Pinpoint the cell where the given text exists, returning its [x, y] midpoint coordinate. 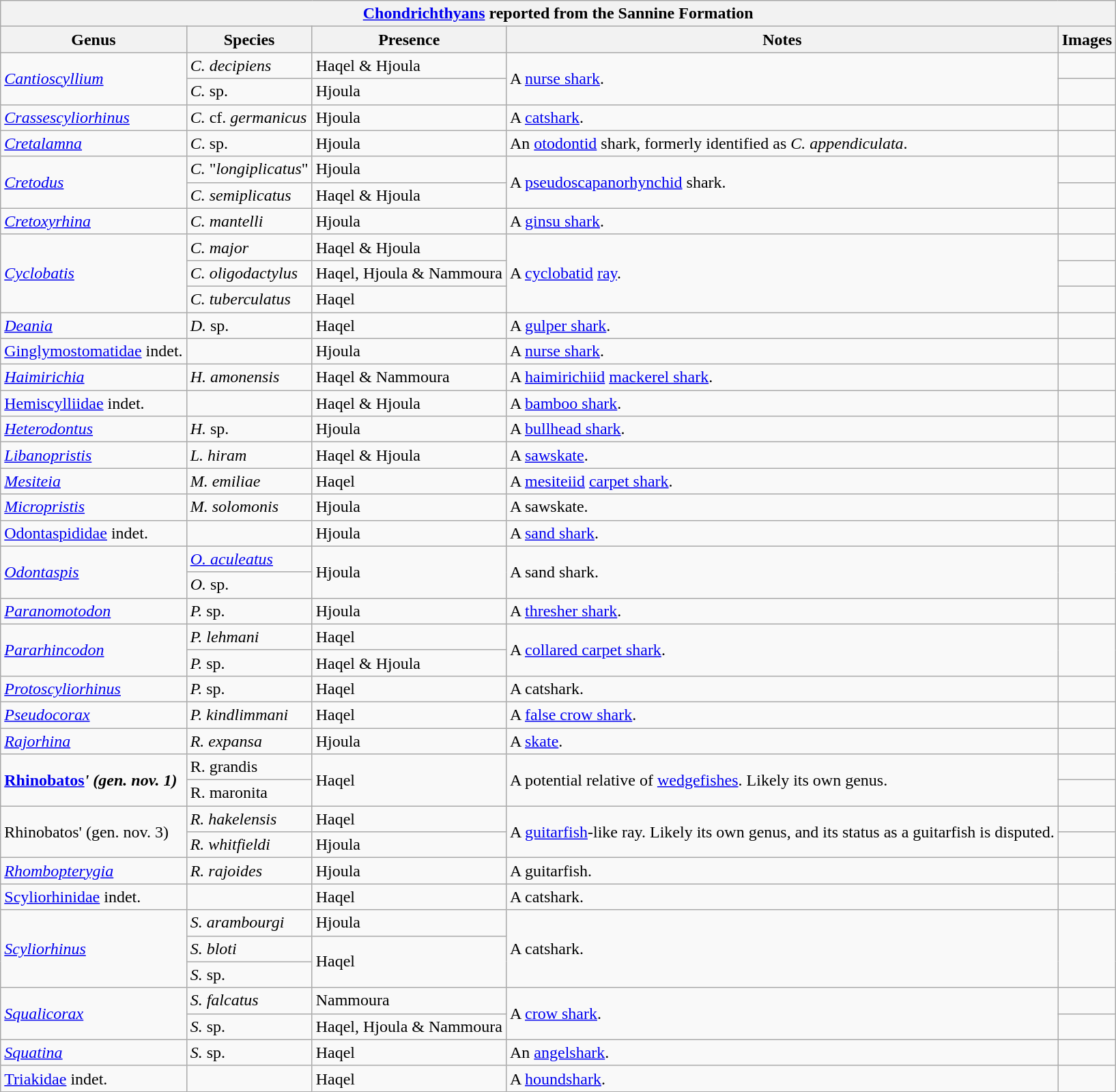
A ginsu shark. [782, 221]
Protoscyliorhinus [94, 689]
C. tuberculatus [249, 299]
A houndshark. [782, 1078]
Deania [94, 326]
Micropristis [94, 507]
A pseudoscapanorhynchid shark. [782, 182]
Rajorhina [94, 741]
P. kindlimmani [249, 715]
A guitarfish-like ray. Likely its own genus, and its status as a guitarfish is disputed. [782, 832]
Pararhincodon [94, 650]
Rhinobatos' (gen. nov. 3) [94, 832]
A bullhead shark. [782, 429]
Cretoxyrhina [94, 221]
R. whitfieldi [249, 845]
S. arambourgi [249, 923]
Nammoura [409, 1001]
Libanopristis [94, 455]
Odontaspis [94, 572]
A cyclobatid ray. [782, 273]
Cantioscyllium [94, 78]
A skate. [782, 741]
C. oligodactylus [249, 273]
Notes [782, 40]
A haimirichiid mackerel shark. [782, 377]
Squatina [94, 1052]
Pseudocorax [94, 715]
Chondrichthyans reported from the Sannine Formation [558, 14]
C. "longiplicatus" [249, 169]
C. cf. germanicus [249, 117]
Hemiscylliidae indet. [94, 403]
A crow shark. [782, 1014]
R. rajoides [249, 871]
Rhinobatos' (gen. nov. 1) [94, 780]
S. falcatus [249, 1001]
Crassescyliorhinus [94, 117]
O. sp. [249, 585]
M. solomonis [249, 507]
Presence [409, 40]
A mesiteiid carpet shark. [782, 481]
A bamboo shark. [782, 403]
Species [249, 40]
Mesiteia [94, 481]
Cretalamna [94, 143]
H. sp. [249, 429]
Haqel & Nammoura [409, 377]
C. semiplicatus [249, 195]
Haimirichia [94, 377]
D. sp. [249, 326]
C. mantelli [249, 221]
An angelshark. [782, 1052]
M. emiliae [249, 481]
C. major [249, 247]
R. maronita [249, 793]
Cyclobatis [94, 273]
A gulper shark. [782, 326]
Squalicorax [94, 1014]
Images [1087, 40]
Paranomotodon [94, 611]
A guitarfish. [782, 871]
H. amonensis [249, 377]
Cretodus [94, 182]
A false crow shark. [782, 715]
Ginglymostomatidae indet. [94, 351]
An otodontid shark, formerly identified as C. appendiculata. [782, 143]
Heterodontus [94, 429]
S. bloti [249, 949]
R. hakelensis [249, 819]
C. decipiens [249, 66]
Triakidae indet. [94, 1078]
O. aculeatus [249, 559]
A collared carpet shark. [782, 650]
Odontaspididae indet. [94, 533]
A thresher shark. [782, 611]
Scyliorhinidae indet. [94, 897]
R. grandis [249, 767]
L. hiram [249, 455]
R. expansa [249, 741]
Genus [94, 40]
Scyliorhinus [94, 949]
P. lehmani [249, 637]
A potential relative of wedgefishes. Likely its own genus. [782, 780]
Rhombopterygia [94, 871]
